Search for the cell housing the specified text and yield its (X, Y) center coordinate. 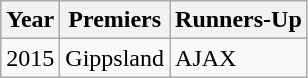
Premiers (115, 20)
Runners-Up (239, 20)
2015 (30, 58)
Year (30, 20)
Gippsland (115, 58)
AJAX (239, 58)
